Output the [X, Y] coordinate of the center of the cell containing the given text.  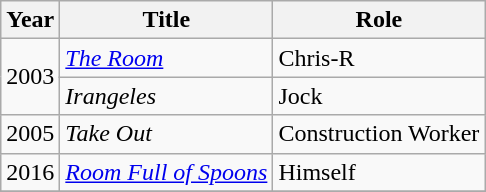
Irangeles [166, 96]
Title [166, 20]
2003 [30, 77]
Room Full of Spoons [166, 172]
The Room [166, 58]
Year [30, 20]
2005 [30, 134]
Jock [379, 96]
Role [379, 20]
Construction Worker [379, 134]
Take Out [166, 134]
Himself [379, 172]
2016 [30, 172]
Chris-R [379, 58]
